For the text-containing cell, return its midpoint in [X, Y] coordinate format. 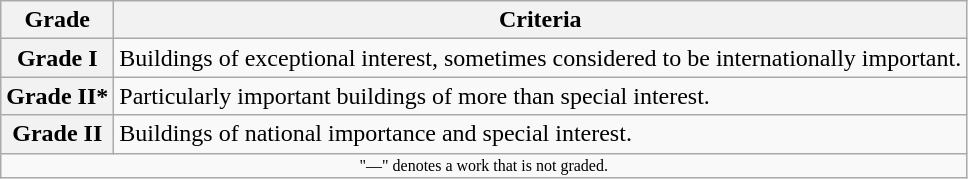
Grade [58, 20]
Grade II* [58, 96]
Particularly important buildings of more than special interest. [540, 96]
Criteria [540, 20]
Grade I [58, 58]
"—" denotes a work that is not graded. [484, 165]
Grade II [58, 134]
Buildings of exceptional interest, sometimes considered to be internationally important. [540, 58]
Buildings of national importance and special interest. [540, 134]
